Capture the cell that displays the provided text and extract its [X, Y] central coordinate. 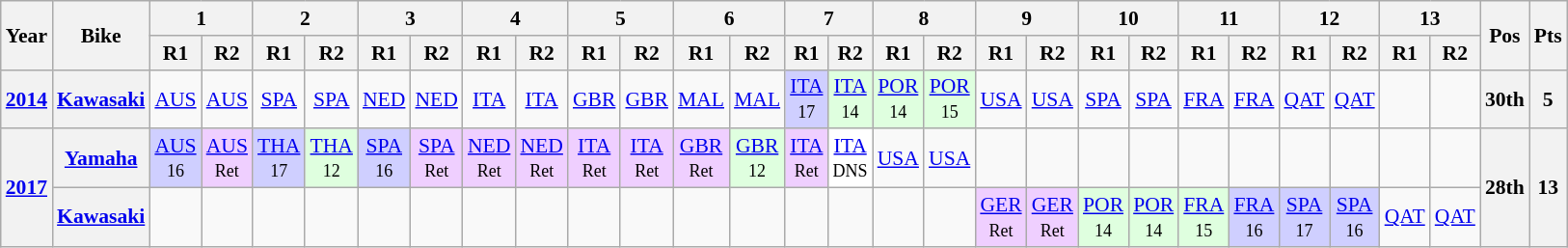
Pts [1549, 35]
ITA14 [851, 98]
Bike [100, 35]
3 [411, 18]
SPARet [436, 158]
THA12 [331, 158]
FRA16 [1254, 218]
2014 [27, 98]
2017 [27, 188]
POR15 [949, 98]
12 [1329, 18]
11 [1229, 18]
10 [1128, 18]
GBR12 [757, 158]
AUS16 [176, 158]
Yamaha [100, 158]
6 [729, 18]
THA17 [279, 158]
7 [829, 18]
2 [305, 18]
GBRRet [701, 158]
AUSRet [228, 158]
ITADNS [851, 158]
9 [1026, 18]
SPA17 [1304, 218]
ITA17 [806, 98]
28th [1504, 188]
Pos [1504, 35]
8 [924, 18]
1 [201, 18]
FRA15 [1203, 218]
Year [27, 35]
4 [515, 18]
30th [1504, 98]
